Return the [x, y] coordinate for the center point of the cell that contains the specified text.  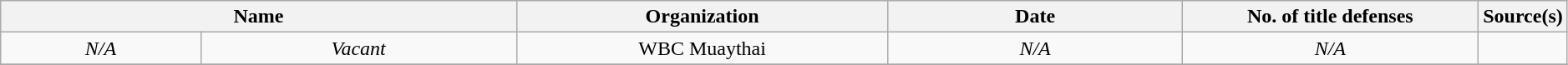
Organization [702, 17]
WBC Muaythai [702, 48]
Date [1035, 17]
Name [259, 17]
No. of title defenses [1330, 17]
Vacant [358, 48]
Source(s) [1524, 17]
